Scan for the cell matching the given text and deliver its (X, Y) coordinate at center. 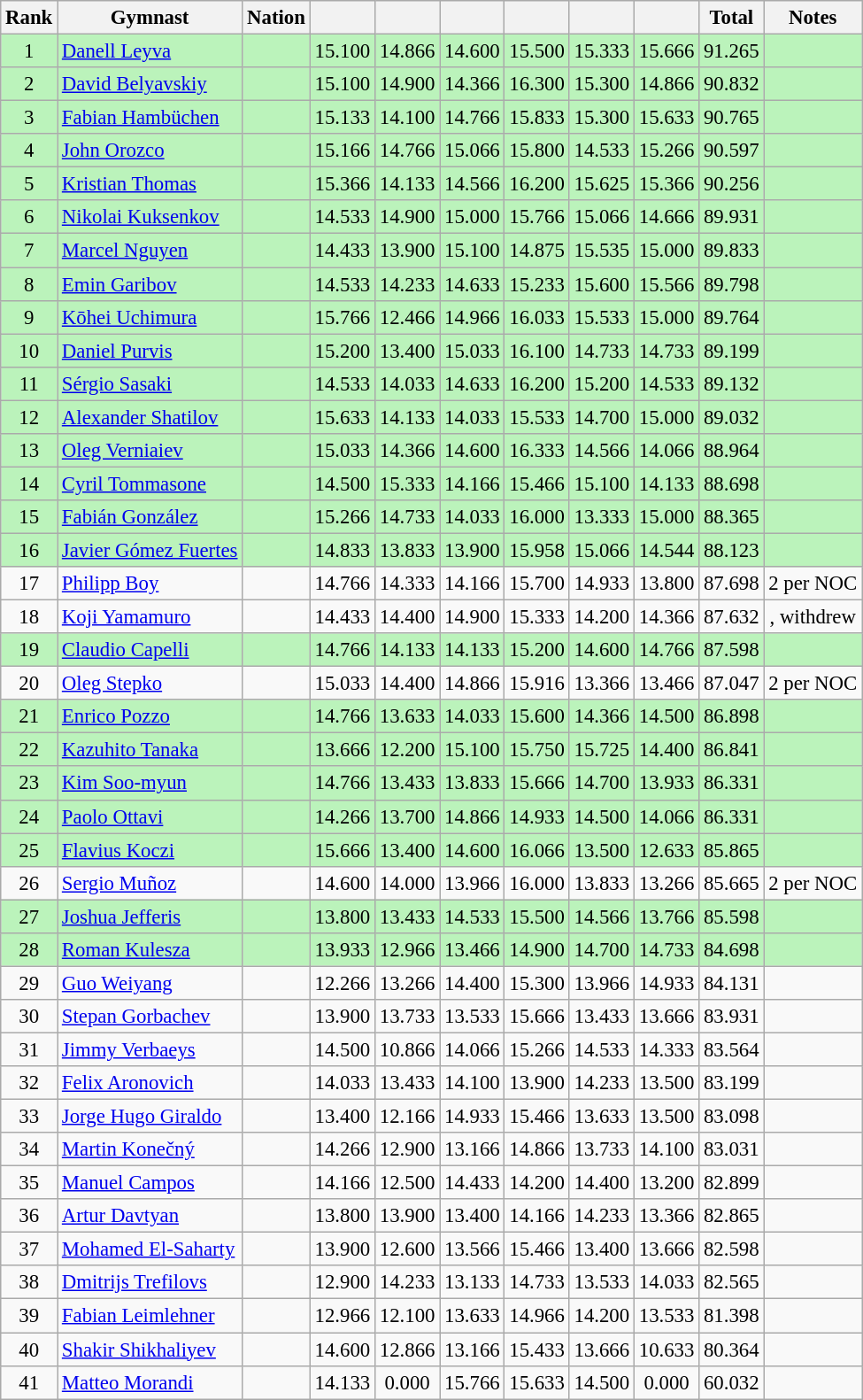
15.166 (342, 151)
87.698 (731, 584)
13.200 (666, 1183)
82.899 (731, 1183)
12.266 (342, 983)
15.916 (536, 684)
10.866 (407, 1049)
Oleg Stepko (150, 684)
14.875 (536, 251)
18 (29, 617)
86.841 (731, 750)
15.725 (602, 750)
34 (29, 1149)
80.364 (731, 1350)
John Orozco (150, 151)
87.632 (731, 617)
17 (29, 584)
Stepan Gorbachev (150, 1017)
90.765 (731, 118)
13 (29, 451)
Artur Davtyan (150, 1216)
30 (29, 1017)
6 (29, 217)
15.535 (602, 251)
83.931 (731, 1017)
19 (29, 650)
Shakir Shikhaliyev (150, 1350)
83.564 (731, 1049)
85.598 (731, 917)
Fabian Hambüchen (150, 118)
26 (29, 883)
88.698 (731, 483)
90.256 (731, 184)
83.031 (731, 1149)
Gymnast (150, 18)
5 (29, 184)
88.964 (731, 451)
24 (29, 816)
Matteo Morandi (150, 1382)
41 (29, 1382)
15.625 (602, 184)
33 (29, 1117)
39 (29, 1316)
15 (29, 517)
10.633 (666, 1350)
89.132 (731, 383)
89.199 (731, 351)
28 (29, 950)
31 (29, 1049)
15.433 (536, 1350)
81.398 (731, 1316)
Kazuhito Tanaka (150, 750)
11 (29, 383)
Sérgio Sasaki (150, 383)
89.833 (731, 251)
Nation (276, 18)
14.544 (666, 550)
87.598 (731, 650)
Total (731, 18)
90.597 (731, 151)
Nikolai Kuksenkov (150, 217)
89.931 (731, 217)
David Belyavskiy (150, 84)
85.865 (731, 850)
14.666 (666, 217)
12 (29, 417)
20 (29, 684)
1 (29, 51)
Manuel Campos (150, 1183)
Paolo Ottavi (150, 816)
15.958 (536, 550)
12.600 (407, 1249)
86.898 (731, 716)
2 (29, 84)
Jorge Hugo Giraldo (150, 1117)
32 (29, 1083)
Alexander Shatilov (150, 417)
7 (29, 251)
15.833 (536, 118)
Guo Weiyang (150, 983)
16 (29, 550)
23 (29, 784)
83.098 (731, 1117)
37 (29, 1249)
12.866 (407, 1350)
29 (29, 983)
Joshua Jefferis (150, 917)
Rank (29, 18)
82.598 (731, 1249)
16.300 (536, 84)
Cyril Tommasone (150, 483)
21 (29, 716)
89.764 (731, 317)
3 (29, 118)
Philipp Boy (150, 584)
89.798 (731, 284)
16.333 (536, 451)
90.832 (731, 84)
Oleg Verniaiev (150, 451)
15.566 (666, 284)
Felix Aronovich (150, 1083)
Daniel Purvis (150, 351)
27 (29, 917)
84.131 (731, 983)
12.633 (666, 850)
Martin Konečný (150, 1149)
12.200 (407, 750)
Kristian Thomas (150, 184)
Roman Kulesza (150, 950)
12.500 (407, 1183)
Claudio Capelli (150, 650)
13.333 (602, 517)
88.365 (731, 517)
13.766 (666, 917)
16.033 (536, 317)
25 (29, 850)
13.700 (407, 816)
12.100 (407, 1316)
Sergio Muñoz (150, 883)
15.133 (342, 118)
15.750 (536, 750)
Jimmy Verbaeys (150, 1049)
84.698 (731, 950)
22 (29, 750)
Kim Soo-myun (150, 784)
38 (29, 1283)
Fabián González (150, 517)
15.233 (536, 284)
16.066 (536, 850)
15.700 (536, 584)
Danell Leyva (150, 51)
Emin Garibov (150, 284)
89.032 (731, 417)
Flavius Koczi (150, 850)
13.566 (473, 1249)
4 (29, 151)
82.865 (731, 1216)
13.133 (473, 1283)
Kōhei Uchimura (150, 317)
60.032 (731, 1382)
88.123 (731, 550)
40 (29, 1350)
Enrico Pozzo (150, 716)
82.565 (731, 1283)
8 (29, 284)
83.199 (731, 1083)
10 (29, 351)
9 (29, 317)
87.047 (731, 684)
14 (29, 483)
14.833 (342, 550)
Dmitrijs Trefilovs (150, 1283)
, withdrew (813, 617)
12.466 (407, 317)
Koji Yamamuro (150, 617)
14.000 (407, 883)
16.100 (536, 351)
85.665 (731, 883)
Fabian Leimlehner (150, 1316)
Marcel Nguyen (150, 251)
91.265 (731, 51)
Notes (813, 18)
12.166 (407, 1117)
36 (29, 1216)
Mohamed El-Saharty (150, 1249)
15.800 (536, 151)
Javier Gómez Fuertes (150, 550)
35 (29, 1183)
